For the text-containing cell, return its midpoint in (X, Y) coordinate format. 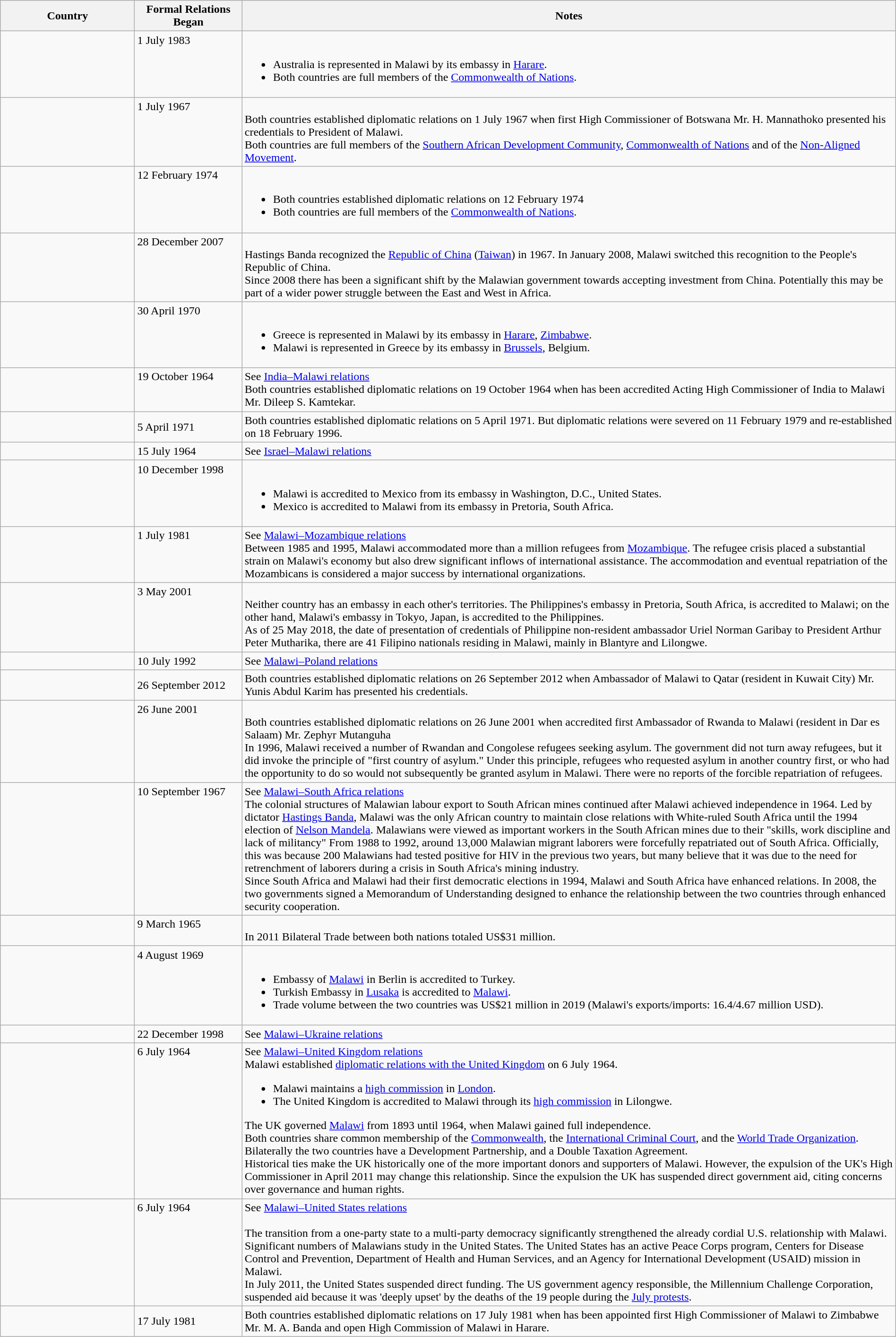
9 March 1965 (188, 930)
See Malawi–Ukraine relations (569, 1034)
Formal Relations Began (188, 16)
22 December 1998 (188, 1034)
1 July 1967 (188, 132)
In 2011 Bilateral Trade between both nations totaled US$31 million. (569, 930)
See Malawi–Poland relations (569, 660)
26 June 2001 (188, 741)
12 February 1974 (188, 200)
Both countries established diplomatic relations on 12 February 1974Both countries are full members of the Commonwealth of Nations. (569, 200)
10 December 1998 (188, 493)
Greece is represented in Malawi by its embassy in Harare, Zimbabwe.Malawi is represented in Greece by its embassy in Brussels, Belgium. (569, 335)
26 September 2012 (188, 686)
5 April 1971 (188, 426)
10 September 1967 (188, 849)
See Israel–Malawi relations (569, 451)
3 May 2001 (188, 617)
30 April 1970 (188, 335)
19 October 1964 (188, 390)
1 July 1981 (188, 554)
15 July 1964 (188, 451)
1 July 1983 (188, 64)
10 July 1992 (188, 660)
4 August 1969 (188, 985)
Australia is represented in Malawi by its embassy in Harare.Both countries are full members of the Commonwealth of Nations. (569, 64)
28 December 2007 (188, 267)
Notes (569, 16)
Country (68, 16)
17 July 1981 (188, 1321)
